Locate the cell with the specified text and output its (X, Y) center coordinate. 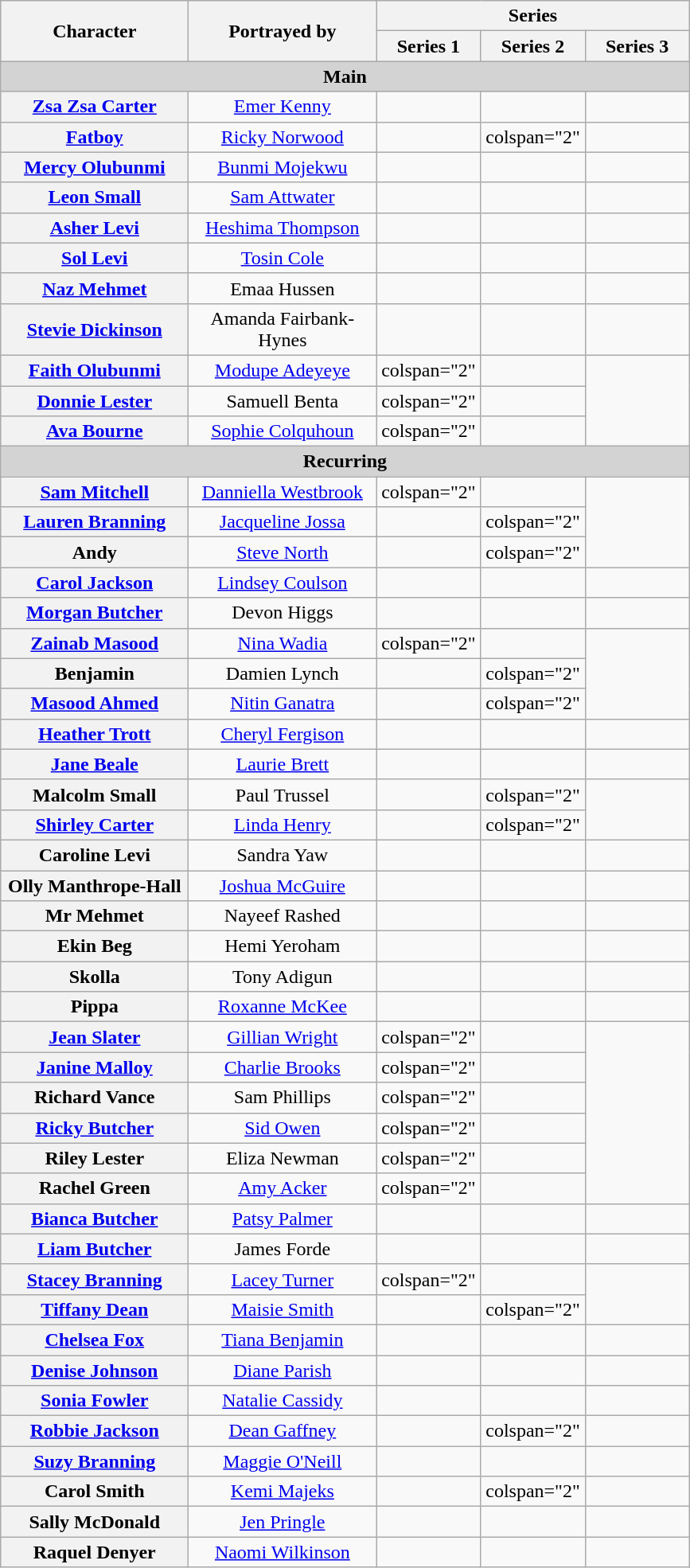
Robbie Jackson (95, 1431)
Denise Johnson (95, 1370)
Ricky Butcher (95, 1128)
Janine Malloy (95, 1067)
Nina Wadia (283, 643)
Skolla (95, 977)
Eliza Newman (283, 1158)
Jane Beale (95, 764)
Benjamin (95, 673)
Mr Mehmet (95, 916)
Heather Trott (95, 734)
Linda Henry (283, 825)
Danniella Westbrook (283, 492)
Jean Slater (95, 1037)
Mercy Olubunmi (95, 167)
Liam Butcher (95, 1249)
Maisie Smith (283, 1309)
Emaa Hussen (283, 288)
Pippa (95, 1007)
Zainab Masood (95, 643)
Main (345, 76)
Shirley Carter (95, 825)
Ekin Beg (95, 946)
Donnie Lester (95, 400)
Sid Owen (283, 1128)
Sally McDonald (95, 1522)
Paul Trussel (283, 794)
Rachel Green (95, 1188)
Sol Levi (95, 258)
Ricky Norwood (283, 137)
Sam Attwater (283, 197)
Zsa Zsa Carter (95, 107)
Series 3 (637, 46)
Joshua McGuire (283, 886)
Andy (95, 552)
Faith Olubunmi (95, 370)
Raquel Denyer (95, 1552)
Stacey Branning (95, 1279)
Leon Small (95, 197)
Tiana Benjamin (283, 1340)
Amanda Fairbank-Hynes (283, 330)
Lindsey Coulson (283, 583)
Nayeef Rashed (283, 916)
Cheryl Fergison (283, 734)
Character (95, 31)
Steve North (283, 552)
Series 1 (428, 46)
Portrayed by (283, 31)
Bianca Butcher (95, 1219)
Sam Mitchell (95, 492)
Kemi Majeks (283, 1492)
Suzy Branning (95, 1461)
Maggie O'Neill (283, 1461)
Roxanne McKee (283, 1007)
Asher Levi (95, 228)
Jen Pringle (283, 1522)
Damien Lynch (283, 673)
Series 2 (533, 46)
Riley Lester (95, 1158)
Recurring (345, 462)
Sandra Yaw (283, 855)
Bunmi Mojekwu (283, 167)
Diane Parish (283, 1370)
Amy Acker (283, 1188)
Carol Jackson (95, 583)
Richard Vance (95, 1098)
Tony Adigun (283, 977)
Malcolm Small (95, 794)
Dean Gaffney (283, 1431)
Carol Smith (95, 1492)
Fatboy (95, 137)
Natalie Cassidy (283, 1401)
James Forde (283, 1249)
Hemi Yeroham (283, 946)
Devon Higgs (283, 613)
Nitin Ganatra (283, 704)
Tosin Cole (283, 258)
Patsy Palmer (283, 1219)
Charlie Brooks (283, 1067)
Stevie Dickinson (95, 330)
Naz Mehmet (95, 288)
Caroline Levi (95, 855)
Heshima Thompson (283, 228)
Sophie Colquhoun (283, 431)
Tiffany Dean (95, 1309)
Samuell Benta (283, 400)
Series (533, 16)
Lacey Turner (283, 1279)
Morgan Butcher (95, 613)
Emer Kenny (283, 107)
Laurie Brett (283, 764)
Naomi Wilkinson (283, 1552)
Jacqueline Jossa (283, 522)
Gillian Wright (283, 1037)
Masood Ahmed (95, 704)
Sam Phillips (283, 1098)
Lauren Branning (95, 522)
Chelsea Fox (95, 1340)
Ava Bourne (95, 431)
Olly Manthrope-Hall (95, 886)
Modupe Adeyeye (283, 370)
Sonia Fowler (95, 1401)
